Identify which cell holds the provided text, then report its (X, Y) central coordinate. 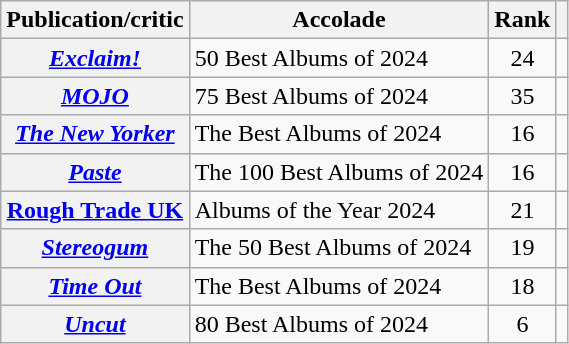
Paste (95, 172)
The New Yorker (95, 134)
Albums of the Year 2024 (339, 210)
Accolade (339, 20)
21 (522, 210)
6 (522, 324)
18 (522, 286)
50 Best Albums of 2024 (339, 58)
24 (522, 58)
The 100 Best Albums of 2024 (339, 172)
80 Best Albums of 2024 (339, 324)
Time Out (95, 286)
The 50 Best Albums of 2024 (339, 248)
MOJO (95, 96)
Rough Trade UK (95, 210)
35 (522, 96)
Publication/critic (95, 20)
Uncut (95, 324)
Stereogum (95, 248)
Exclaim! (95, 58)
19 (522, 248)
Rank (522, 20)
75 Best Albums of 2024 (339, 96)
